For the text-containing cell, return its midpoint in [X, Y] coordinate format. 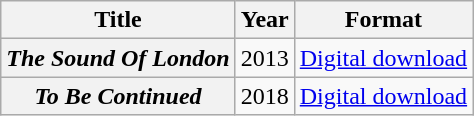
Title [118, 20]
To Be Continued [118, 96]
The Sound Of London [118, 58]
Year [264, 20]
2018 [264, 96]
2013 [264, 58]
Format [383, 20]
